Output the (x, y) coordinate of the center of the cell containing the given text.  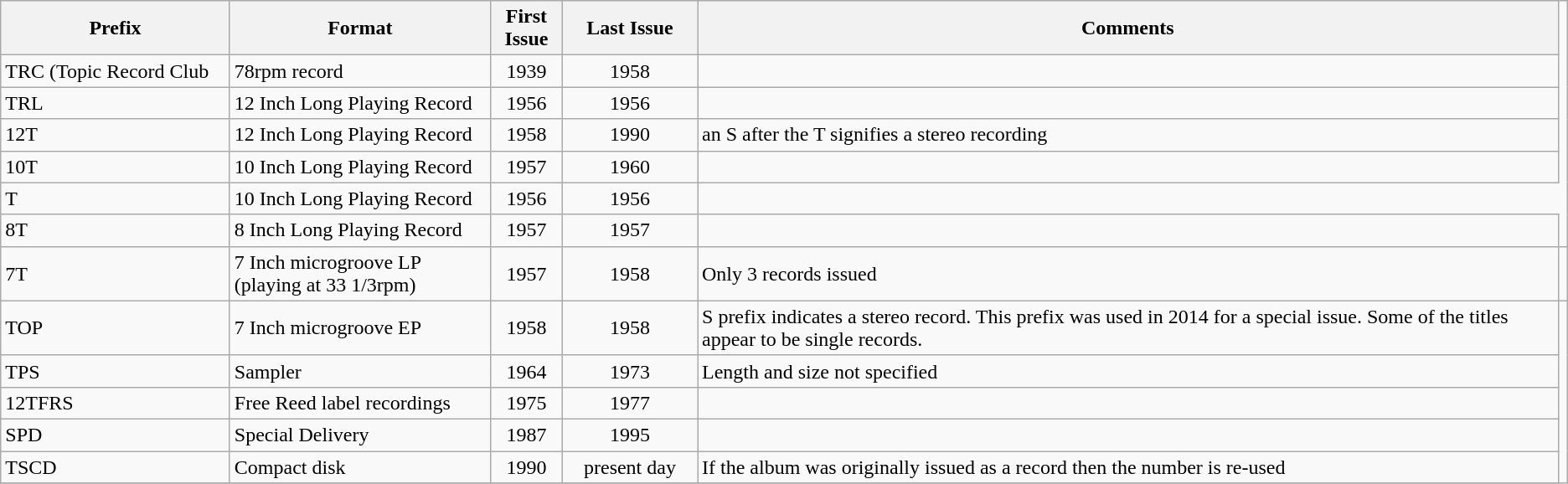
Sampler (360, 371)
1973 (630, 371)
T (116, 198)
10T (116, 167)
TSCD (116, 466)
Prefix (116, 28)
TRL (116, 103)
78rpm record (360, 71)
Last Issue (630, 28)
Special Delivery (360, 435)
7 Inch microgroove LP (playing at 33 1/3rpm) (360, 273)
1960 (630, 167)
1964 (526, 371)
Free Reed label recordings (360, 403)
1987 (526, 435)
TPS (116, 371)
Length and size not specified (1127, 371)
7 Inch microgroove EP (360, 328)
12T (116, 135)
Only 3 records issued (1127, 273)
S prefix indicates a stereo record. This prefix was used in 2014 for a special issue. Some of the titles appear to be single records. (1127, 328)
12TFRS (116, 403)
SPD (116, 435)
Comments (1127, 28)
If the album was originally issued as a record then the number is re-used (1127, 466)
TRC (Topic Record Club (116, 71)
Compact disk (360, 466)
8 Inch Long Playing Record (360, 230)
1975 (526, 403)
1995 (630, 435)
8T (116, 230)
TOP (116, 328)
1939 (526, 71)
First Issue (526, 28)
present day (630, 466)
7T (116, 273)
Format (360, 28)
1977 (630, 403)
an S after the T signifies a stereo recording (1127, 135)
